Pinpoint the cell where the given text exists, returning its (x, y) midpoint coordinate. 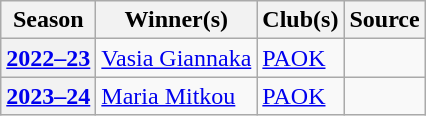
Winner(s) (176, 20)
Source (384, 20)
2023–24 (48, 96)
Season (48, 20)
Maria Mitkou (176, 96)
Club(s) (300, 20)
2022–23 (48, 58)
Vasia Giannaka (176, 58)
